Capture the cell that displays the provided text and extract its [x, y] central coordinate. 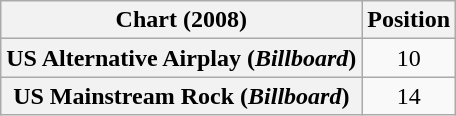
US Mainstream Rock (Billboard) [182, 96]
US Alternative Airplay (Billboard) [182, 58]
Position [409, 20]
Chart (2008) [182, 20]
14 [409, 96]
10 [409, 58]
